Extract the [x, y] coordinate from the center of the cell holding the provided text.  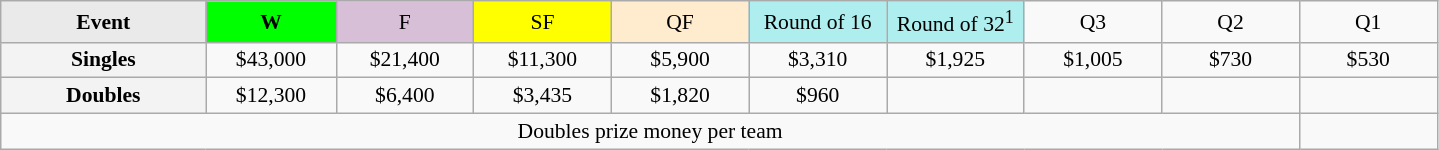
Q1 [1368, 22]
$1,925 [955, 60]
Singles [104, 60]
Doubles [104, 96]
Round of 16 [818, 22]
$730 [1231, 60]
$5,900 [680, 60]
SF [543, 22]
$1,820 [680, 96]
W [271, 22]
$12,300 [271, 96]
Event [104, 22]
QF [680, 22]
$3,435 [543, 96]
$3,310 [818, 60]
$1,005 [1093, 60]
$6,400 [405, 96]
Round of 321 [955, 22]
$530 [1368, 60]
$960 [818, 96]
$21,400 [405, 60]
$43,000 [271, 60]
Q3 [1093, 22]
F [405, 22]
Q2 [1231, 22]
Doubles prize money per team [650, 132]
$11,300 [543, 60]
